Search for the cell housing the specified text and yield its [X, Y] center coordinate. 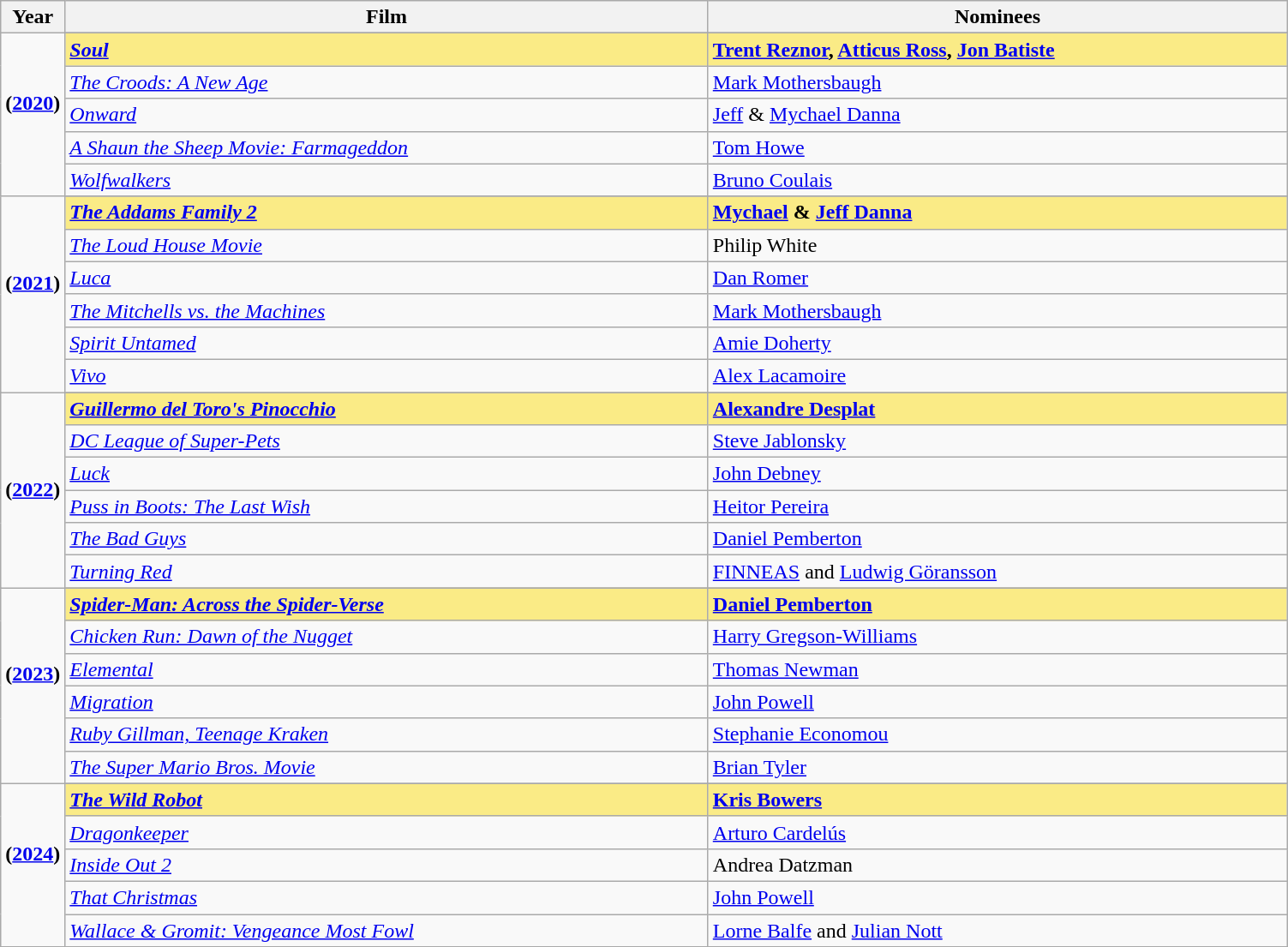
Spirit Untamed [386, 343]
Philip White [997, 245]
Heitor Pereira [997, 506]
The Mitchells vs. the Machines [386, 310]
Nominees [997, 17]
Year [33, 17]
Kris Bowers [997, 800]
(2022) [33, 490]
Spider-Man: Across the Spider-Verse [386, 604]
Turning Red [386, 572]
Vivo [386, 375]
Steve Jablonsky [997, 441]
Guillermo del Toro's Pinocchio [386, 409]
Inside Out 2 [386, 865]
Brian Tyler [997, 767]
Alex Lacamoire [997, 375]
John Debney [997, 474]
The Addams Family 2 [386, 213]
(2024) [33, 865]
Trent Reznor, Atticus Ross, Jon Batiste [997, 50]
Migration [386, 702]
Harry Gregson-Williams [997, 637]
The Super Mario Bros. Movie [386, 767]
Wallace & Gromit: Vengeance Most Fowl [386, 930]
Onward [386, 115]
Arturo Cardelús [997, 832]
Stephanie Economou [997, 734]
Elemental [386, 669]
Bruno Coulais [997, 180]
Jeff & Mychael Danna [997, 115]
Film [386, 17]
(2021) [33, 294]
Luca [386, 278]
Tom Howe [997, 147]
(2023) [33, 686]
Chicken Run: Dawn of the Nugget [386, 637]
That Christmas [386, 897]
Soul [386, 50]
The Wild Robot [386, 800]
Luck [386, 474]
Dan Romer [997, 278]
DC League of Super-Pets [386, 441]
Mychael & Jeff Danna [997, 213]
Wolfwalkers [386, 180]
A Shaun the Sheep Movie: Farmageddon [386, 147]
Alexandre Desplat [997, 409]
Puss in Boots: The Last Wish [386, 506]
Ruby Gillman, Teenage Kraken [386, 734]
FINNEAS and Ludwig Göransson [997, 572]
The Loud House Movie [386, 245]
Dragonkeeper [386, 832]
Andrea Datzman [997, 865]
The Croods: A New Age [386, 82]
Lorne Balfe and Julian Nott [997, 930]
Thomas Newman [997, 669]
The Bad Guys [386, 539]
Amie Doherty [997, 343]
(2020) [33, 115]
